Detect which cell encompasses the target text, then output its [x, y] center coordinate. 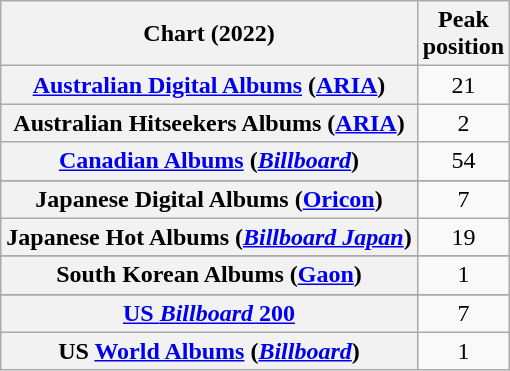
19 [463, 237]
54 [463, 161]
21 [463, 85]
South Korean Albums (Gaon) [209, 275]
US Billboard 200 [209, 313]
2 [463, 123]
Canadian Albums (Billboard) [209, 161]
Japanese Hot Albums (Billboard Japan) [209, 237]
Australian Hitseekers Albums (ARIA) [209, 123]
Australian Digital Albums (ARIA) [209, 85]
Peakposition [463, 34]
Chart (2022) [209, 34]
US World Albums (Billboard) [209, 351]
Japanese Digital Albums (Oricon) [209, 199]
